Scan for the cell matching the given text and deliver its [x, y] coordinate at center. 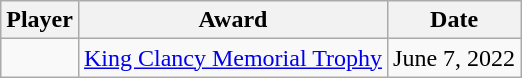
Date [454, 20]
June 7, 2022 [454, 58]
Award [232, 20]
Player [40, 20]
King Clancy Memorial Trophy [232, 58]
